From the cell containing the given text, extract its center point as [X, Y] coordinate. 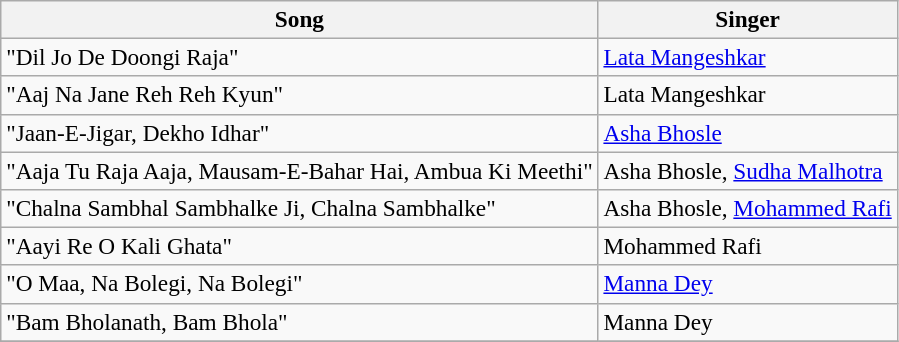
Song [300, 19]
Singer [748, 19]
"Dil Jo De Doongi Raja" [300, 57]
"O Maa, Na Bolegi, Na Bolegi" [300, 284]
"Aayi Re O Kali Ghata" [300, 246]
"Aaja Tu Raja Aaja, Mausam-E-Bahar Hai, Ambua Ki Meethi" [300, 170]
"Bam Bholanath, Bam Bhola" [300, 322]
Mohammed Rafi [748, 246]
"Jaan-E-Jigar, Dekho Idhar" [300, 133]
"Aaj Na Jane Reh Reh Kyun" [300, 95]
"Chalna Sambhal Sambhalke Ji, Chalna Sambhalke" [300, 208]
Asha Bhosle [748, 133]
Asha Bhosle, Sudha Malhotra [748, 170]
Asha Bhosle, Mohammed Rafi [748, 208]
